Search for the cell housing the specified text and yield its [x, y] center coordinate. 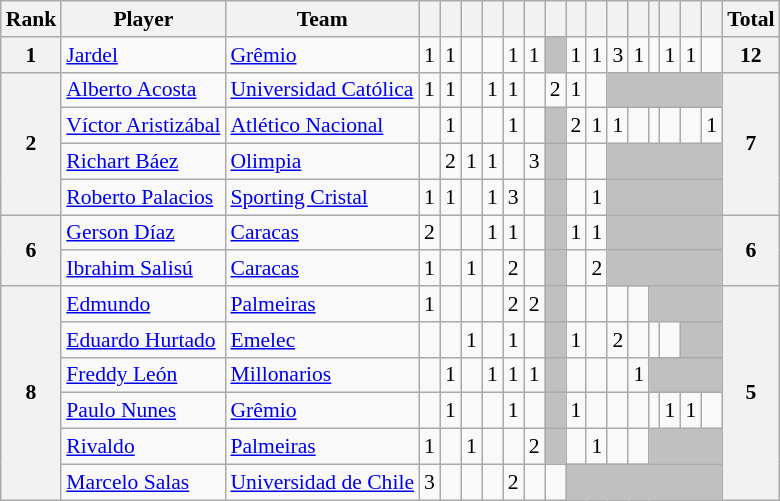
Rank [32, 19]
Universidad de Chile [322, 482]
Rivaldo [143, 447]
Universidad Católica [322, 90]
Paulo Nunes [143, 411]
Richart Báez [143, 162]
Atlético Nacional [322, 126]
Gerson Díaz [143, 233]
Olimpia [322, 162]
Player [143, 19]
Marcelo Salas [143, 482]
Sporting Cristal [322, 197]
Jardel [143, 55]
Team [322, 19]
Total [750, 19]
Freddy León [143, 375]
Roberto Palacios [143, 197]
Víctor Aristizábal [143, 126]
12 [750, 55]
8 [32, 393]
Emelec [322, 340]
Eduardo Hurtado [143, 340]
Edmundo [143, 304]
7 [750, 143]
5 [750, 393]
Ibrahim Salisú [143, 269]
Alberto Acosta [143, 90]
Millonarios [322, 375]
